Detect which cell encompasses the target text, then output its (X, Y) center coordinate. 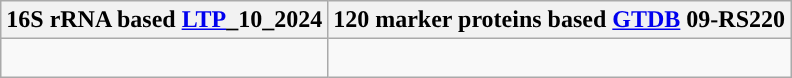
120 marker proteins based GTDB 09-RS220 (560, 20)
16S rRNA based LTP_10_2024 (164, 20)
